Detect which cell encompasses the target text, then output its [X, Y] center coordinate. 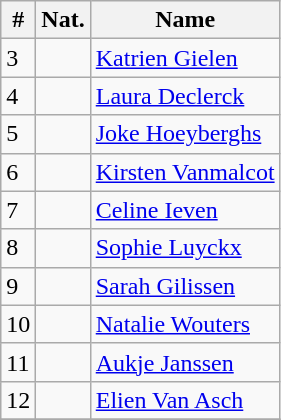
Natalie Wouters [185, 324]
Name [185, 20]
Kirsten Vanmalcot [185, 172]
11 [18, 362]
Elien Van Asch [185, 400]
12 [18, 400]
Sarah Gilissen [185, 286]
8 [18, 248]
7 [18, 210]
# [18, 20]
Celine Ieven [185, 210]
6 [18, 172]
Sophie Luyckx [185, 248]
5 [18, 134]
Katrien Gielen [185, 58]
Aukje Janssen [185, 362]
Laura Declerck [185, 96]
Joke Hoeyberghs [185, 134]
4 [18, 96]
3 [18, 58]
10 [18, 324]
9 [18, 286]
Nat. [63, 20]
